Find where the given text appears and provide that cell's center as [x, y] coordinate. 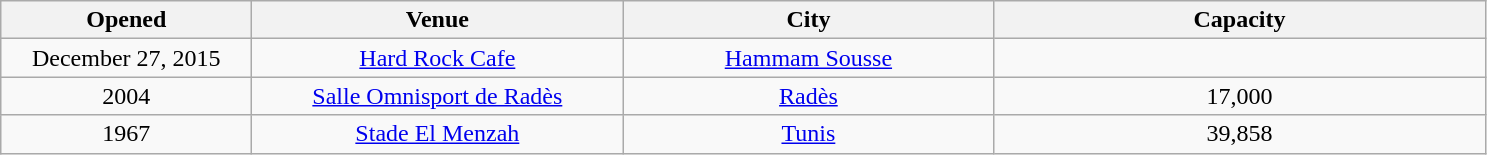
Capacity [1240, 20]
December 27, 2015 [126, 58]
39,858 [1240, 134]
Opened [126, 20]
Salle Omnisport de Radès [438, 96]
1967 [126, 134]
Venue [438, 20]
Stade El Menzah [438, 134]
City [808, 20]
17,000 [1240, 96]
2004 [126, 96]
Radès [808, 96]
Hammam Sousse [808, 58]
Hard Rock Cafe [438, 58]
Tunis [808, 134]
